Detect which cell encompasses the target text, then output its [x, y] center coordinate. 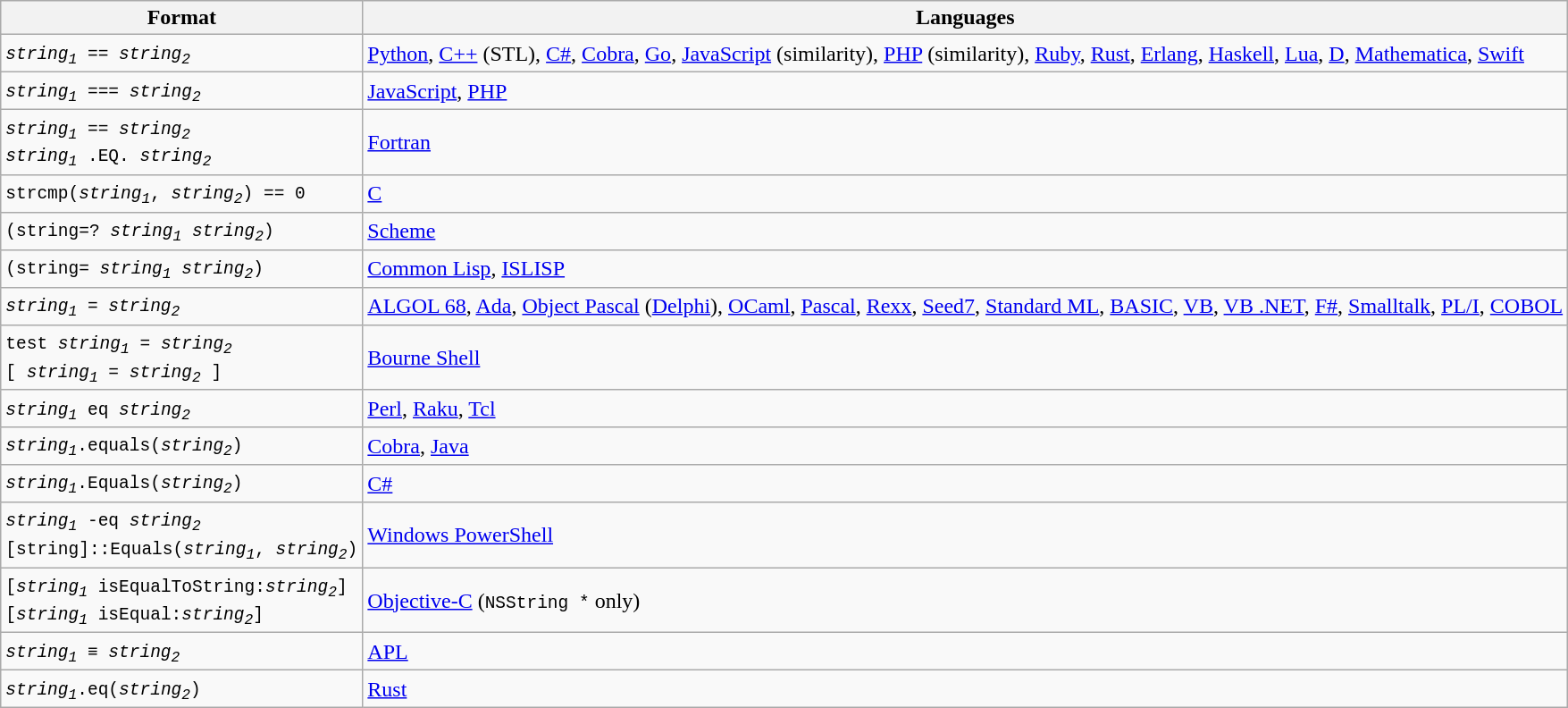
string1 ≡ string2 [182, 652]
Format [182, 18]
test string1 = string2[ string1 = string2 ] [182, 358]
string1 == string2 [182, 54]
string1 = string2 [182, 306]
string1.eq(string2) [182, 689]
Perl, Raku, Tcl [965, 409]
JavaScript, PHP [965, 91]
Bourne Shell [965, 358]
Python, C++ (STL), C#, Cobra, Go, JavaScript (similarity), PHP (similarity), Ruby, Rust, Erlang, Haskell, Lua, D, Mathematica, Swift [965, 54]
Languages [965, 18]
ALGOL 68, Ada, Object Pascal (Delphi), OCaml, Pascal, Rexx, Seed7, Standard ML, BASIC, VB, VB .NET, F#, Smalltalk, PL/I, COBOL [965, 306]
string1.equals(string2) [182, 446]
Windows PowerShell [965, 535]
C [965, 194]
Rust [965, 689]
strcmp(string1, string2) == 0 [182, 194]
Cobra, Java [965, 446]
APL [965, 652]
(string=? string1 string2) [182, 232]
Fortran [965, 143]
string1 === string2 [182, 91]
string1.Equals(string2) [182, 484]
Scheme [965, 232]
[string1 isEqualToString:string2][string1 isEqual:string2] [182, 601]
Common Lisp, ISLISP [965, 268]
string1 eq string2 [182, 409]
(string= string1 string2) [182, 268]
Objective-C (NSString * only) [965, 601]
string1 -eq string2[string]::Equals(string1, string2) [182, 535]
string1 == string2string1 .EQ. string2 [182, 143]
C# [965, 484]
